From the cell containing the given text, extract its center point as [x, y] coordinate. 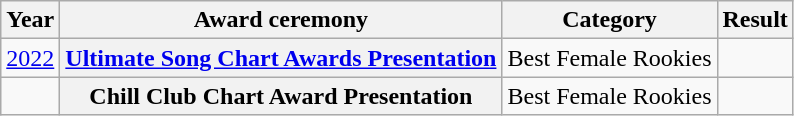
Result [755, 20]
Chill Club Chart Award Presentation [281, 96]
Ultimate Song Chart Awards Presentation [281, 58]
2022 [30, 58]
Award ceremony [281, 20]
Year [30, 20]
Category [610, 20]
